Extract the (x, y) coordinate from the center of the cell holding the provided text.  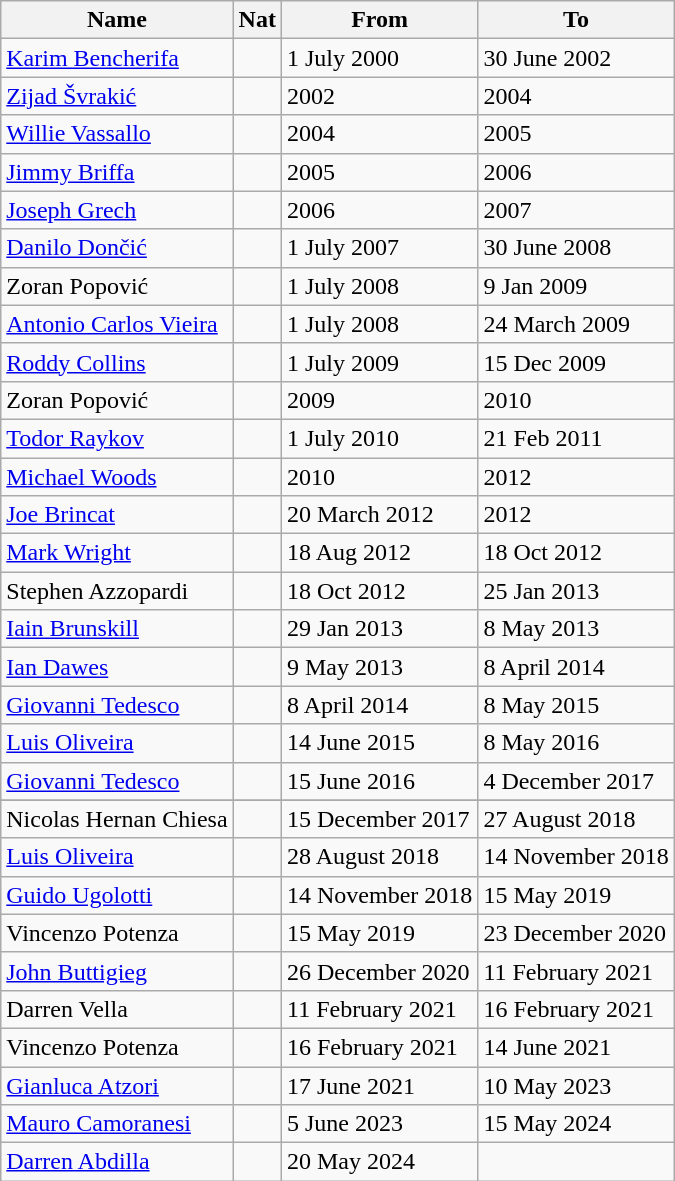
14 June 2015 (379, 743)
Nicolas Hernan Chiesa (117, 819)
Guido Ugolotti (117, 895)
8 May 2015 (576, 705)
20 May 2024 (379, 1162)
Name (117, 20)
Joe Brincat (117, 515)
1 July 2000 (379, 58)
1 July 2007 (379, 248)
To (576, 20)
John Buttigieg (117, 971)
30 June 2008 (576, 248)
1 July 2009 (379, 362)
Gianluca Atzori (117, 1085)
8 May 2013 (576, 629)
30 June 2002 (576, 58)
Mark Wright (117, 553)
2007 (576, 210)
23 December 2020 (576, 933)
Antonio Carlos Vieira (117, 324)
20 March 2012 (379, 515)
28 August 2018 (379, 857)
Zijad Švrakić (117, 96)
Mauro Camoranesi (117, 1124)
Stephen Azzopardi (117, 591)
9 May 2013 (379, 667)
29 Jan 2013 (379, 629)
25 Jan 2013 (576, 591)
15 May 2024 (576, 1124)
Jimmy Briffa (117, 172)
17 June 2021 (379, 1085)
From (379, 20)
Danilo Dončić (117, 248)
Joseph Grech (117, 210)
Karim Bencherifa (117, 58)
21 Feb 2011 (576, 438)
15 June 2016 (379, 781)
24 March 2009 (576, 324)
5 June 2023 (379, 1124)
Willie Vassallo (117, 134)
27 August 2018 (576, 819)
18 Aug 2012 (379, 553)
Darren Abdilla (117, 1162)
2002 (379, 96)
Michael Woods (117, 477)
Todor Raykov (117, 438)
2009 (379, 400)
Roddy Collins (117, 362)
4 December 2017 (576, 781)
9 Jan 2009 (576, 286)
Iain Brunskill (117, 629)
Ian Dawes (117, 667)
8 May 2016 (576, 743)
15 December 2017 (379, 819)
15 Dec 2009 (576, 362)
Darren Vella (117, 1009)
Nat (257, 20)
26 December 2020 (379, 971)
1 July 2010 (379, 438)
10 May 2023 (576, 1085)
14 June 2021 (576, 1047)
